Locate the cell with the specified text and output its (X, Y) center coordinate. 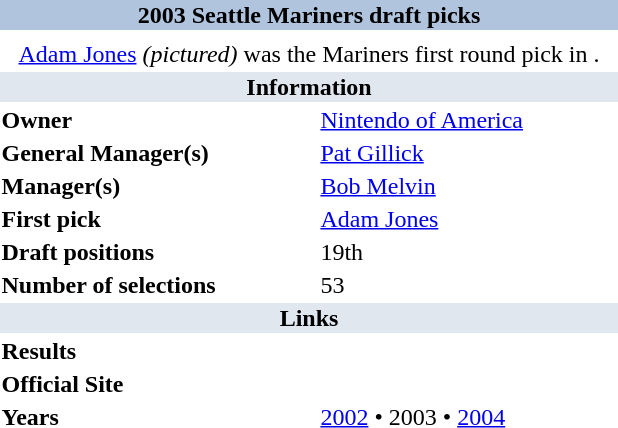
19th (468, 252)
Information (309, 87)
Adam Jones (pictured) was the Mariners first round pick in . (309, 54)
Adam Jones (468, 219)
2003 Seattle Mariners draft picks (309, 15)
Bob Melvin (468, 186)
Pat Gillick (468, 153)
Links (309, 318)
Results (158, 351)
Number of selections (158, 285)
Official Site (158, 384)
Draft positions (158, 252)
Owner (158, 120)
53 (468, 285)
General Manager(s) (158, 153)
First pick (158, 219)
Manager(s) (158, 186)
Nintendo of America (468, 120)
